Return [x, y] of the center of cell containing provided text 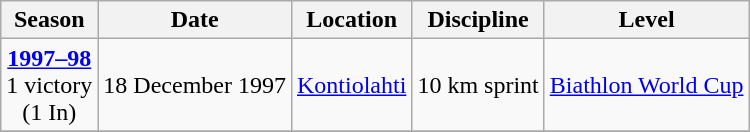
Biathlon World Cup [646, 85]
Discipline [478, 20]
1997–98 1 victory (1 In) [50, 85]
Season [50, 20]
18 December 1997 [195, 85]
Level [646, 20]
Location [351, 20]
10 km sprint [478, 85]
Date [195, 20]
Kontiolahti [351, 85]
